Scan for the cell matching the given text and deliver its (x, y) coordinate at center. 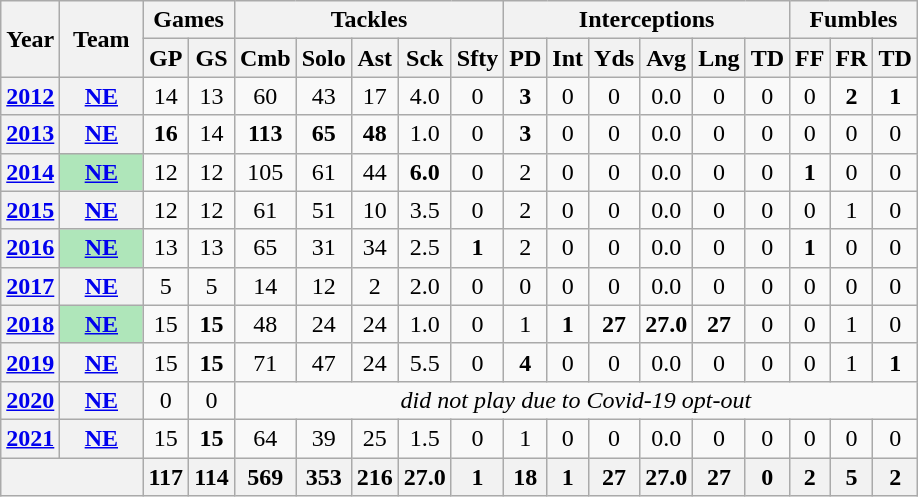
3.5 (424, 210)
5.5 (424, 362)
216 (374, 477)
FR (852, 58)
FF (810, 58)
34 (374, 248)
2.5 (424, 248)
GS (212, 58)
569 (265, 477)
1.5 (424, 438)
47 (324, 362)
2014 (30, 172)
25 (374, 438)
31 (324, 248)
Games (189, 20)
2018 (30, 324)
64 (265, 438)
Lng (719, 58)
2012 (30, 96)
4 (526, 362)
Sfty (477, 58)
117 (166, 477)
Fumbles (854, 20)
PD (526, 58)
Team (102, 39)
10 (374, 210)
16 (166, 134)
Tackles (368, 20)
18 (526, 477)
Ast (374, 58)
71 (265, 362)
2.0 (424, 286)
51 (324, 210)
Solo (324, 58)
2017 (30, 286)
60 (265, 96)
2020 (30, 400)
Year (30, 39)
Sck (424, 58)
Yds (614, 58)
6.0 (424, 172)
2021 (30, 438)
2015 (30, 210)
114 (212, 477)
43 (324, 96)
Int (568, 58)
44 (374, 172)
GP (166, 58)
17 (374, 96)
2019 (30, 362)
113 (265, 134)
2013 (30, 134)
Cmb (265, 58)
did not play due to Covid-19 opt-out (576, 400)
4.0 (424, 96)
353 (324, 477)
Avg (666, 58)
39 (324, 438)
Interceptions (647, 20)
105 (265, 172)
2016 (30, 248)
